Output the (X, Y) coordinate of the center of the cell containing the given text.  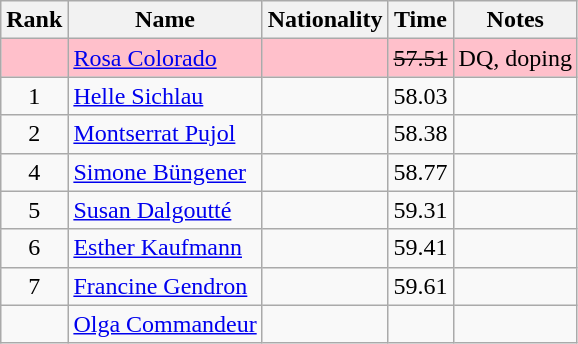
Esther Kaufmann (165, 248)
Notes (515, 20)
6 (34, 248)
5 (34, 210)
Rank (34, 20)
Susan Dalgoutté (165, 210)
59.61 (420, 286)
DQ, doping (515, 58)
Time (420, 20)
Francine Gendron (165, 286)
59.31 (420, 210)
58.77 (420, 172)
Montserrat Pujol (165, 134)
Olga Commandeur (165, 324)
2 (34, 134)
Simone Büngener (165, 172)
58.03 (420, 96)
Name (165, 20)
Nationality (325, 20)
58.38 (420, 134)
1 (34, 96)
57.51 (420, 58)
Rosa Colorado (165, 58)
4 (34, 172)
Helle Sichlau (165, 96)
59.41 (420, 248)
7 (34, 286)
